Search for the cell housing the specified text and yield its (x, y) center coordinate. 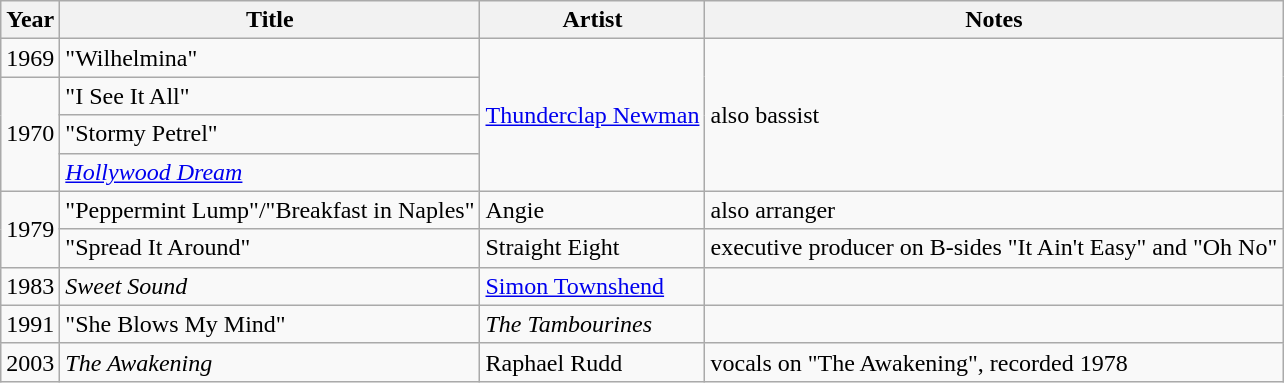
"She Blows My Mind" (270, 324)
"Wilhelmina" (270, 58)
Hollywood Dream (270, 172)
Year (30, 20)
vocals on "The Awakening", recorded 1978 (994, 362)
Artist (592, 20)
1979 (30, 229)
"Stormy Petrel" (270, 134)
also bassist (994, 115)
2003 (30, 362)
also arranger (994, 210)
"Spread It Around" (270, 248)
executive producer on B-sides "It Ain't Easy" and "Oh No" (994, 248)
Title (270, 20)
1983 (30, 286)
Notes (994, 20)
Simon Townshend (592, 286)
Raphael Rudd (592, 362)
1970 (30, 134)
"I See It All" (270, 96)
Thunderclap Newman (592, 115)
Angie (592, 210)
1991 (30, 324)
Sweet Sound (270, 286)
"Peppermint Lump"/"Breakfast in Naples" (270, 210)
The Awakening (270, 362)
Straight Eight (592, 248)
1969 (30, 58)
The Tambourines (592, 324)
